Output the [X, Y] coordinate of the center of the cell containing the given text.  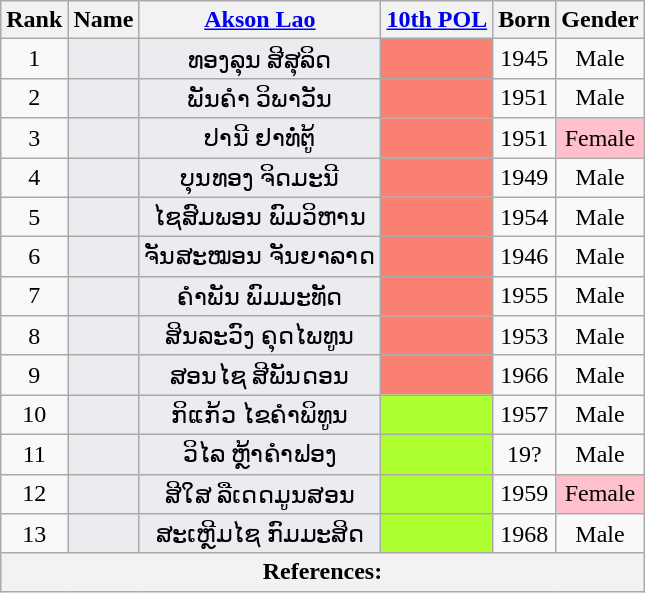
ບຸນທອງ ຈິດມະນີ [260, 178]
4 [34, 178]
1959 [524, 494]
ພັນຄໍາ ວິພາວັນ [260, 98]
ສິນລະວົງ ຄຸດໄພທູນ [260, 336]
13 [34, 534]
12 [34, 494]
ທອງລຸນ ສີສຸລິດ [260, 59]
Name [104, 20]
ປານີ ຢາທໍ່ຕູ້ [260, 138]
19? [524, 454]
ສະເຫຼີມໄຊ ກົມມະສິດ [260, 534]
10 [34, 415]
1968 [524, 534]
ຄໍາພັນ ພົມມະທັດ [260, 296]
Born [524, 20]
Gender [600, 20]
9 [34, 375]
2 [34, 98]
8 [34, 336]
3 [34, 138]
1 [34, 59]
ສີໃສ ລືເດດມູນສອນ [260, 494]
1953 [524, 336]
11 [34, 454]
5 [34, 217]
1945 [524, 59]
ສອນໄຊ ສີພັນດອນ [260, 375]
1957 [524, 415]
ຈັນສະໝອນ ຈັນຍາລາດ [260, 257]
1946 [524, 257]
1949 [524, 178]
ກິແກ້ວ ໄຂຄໍາພິທູນ [260, 415]
Akson Lao [260, 20]
1955 [524, 296]
10th POL [437, 20]
7 [34, 296]
1966 [524, 375]
References: [322, 572]
6 [34, 257]
1954 [524, 217]
Rank [34, 20]
ໄຊສົມພອນ ພົມວິຫານ [260, 217]
ວິໄລ ຫຼ້າຄໍາຟອງ [260, 454]
